Return the [x, y] coordinate for the center point of the cell that contains the specified text.  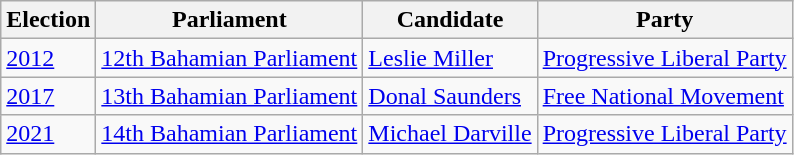
Party [664, 20]
2017 [48, 96]
Donal Saunders [450, 96]
Michael Darville [450, 134]
Leslie Miller [450, 58]
Free National Movement [664, 96]
12th Bahamian Parliament [230, 58]
14th Bahamian Parliament [230, 134]
2012 [48, 58]
2021 [48, 134]
Parliament [230, 20]
Election [48, 20]
Candidate [450, 20]
13th Bahamian Parliament [230, 96]
